Find where the given text appears and provide that cell's center as (x, y) coordinate. 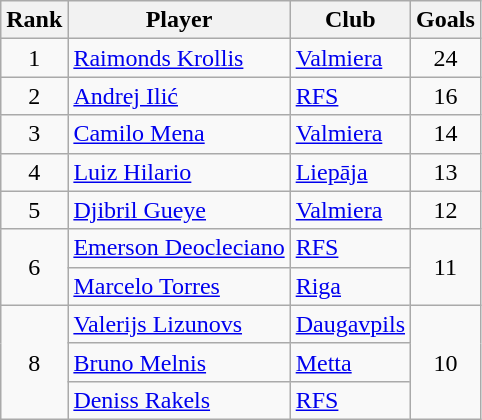
12 (446, 210)
6 (34, 267)
8 (34, 362)
Metta (350, 362)
Deniss Rakels (179, 400)
Goals (446, 20)
11 (446, 267)
Andrej Ilić (179, 96)
Riga (350, 286)
16 (446, 96)
10 (446, 362)
Club (350, 20)
5 (34, 210)
Djibril Gueye (179, 210)
1 (34, 58)
Bruno Melnis (179, 362)
Liepāja (350, 172)
Emerson Deocleciano (179, 248)
Valerijs Lizunovs (179, 324)
3 (34, 134)
Marcelo Torres (179, 286)
14 (446, 134)
Daugavpils (350, 324)
13 (446, 172)
2 (34, 96)
Player (179, 20)
4 (34, 172)
Rank (34, 20)
Luiz Hilario (179, 172)
24 (446, 58)
Raimonds Krollis (179, 58)
Camilo Mena (179, 134)
